Capture the cell that displays the provided text and extract its [x, y] central coordinate. 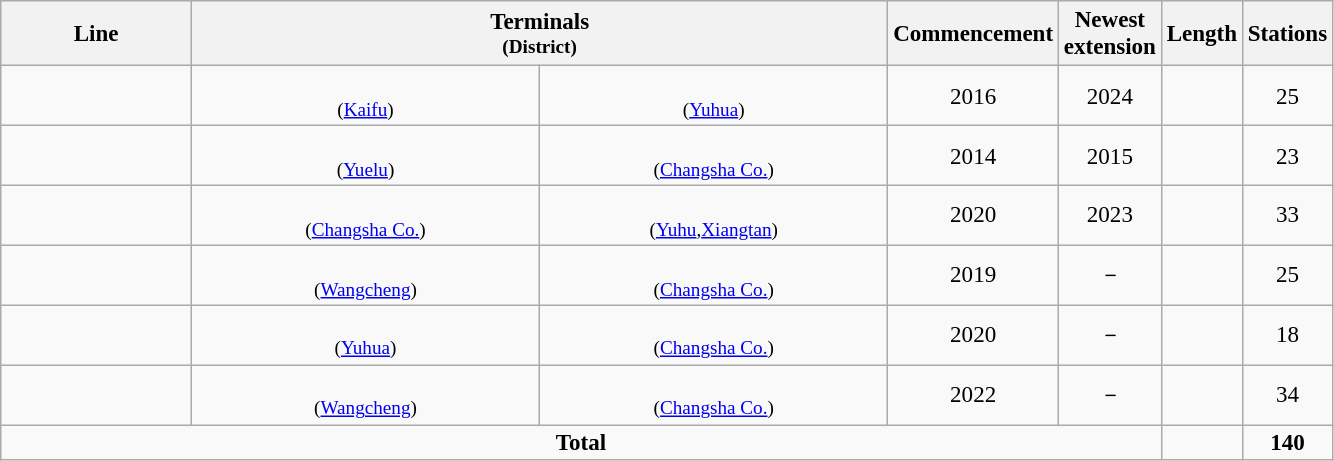
140 [1287, 444]
(Kaifu) [365, 96]
Commencement [974, 34]
Terminals(District) [539, 34]
18 [1287, 336]
2014 [974, 156]
(Yuelu) [365, 156]
(Yuhu,Xiangtan) [714, 216]
Line [96, 34]
34 [1287, 396]
Stations [1287, 34]
2024 [1110, 96]
Total [582, 444]
33 [1287, 216]
2023 [1110, 216]
2015 [1110, 156]
Length [1202, 34]
2022 [974, 396]
2016 [974, 96]
Newestextension [1110, 34]
23 [1287, 156]
2019 [974, 276]
